Identify which cell holds the provided text, then report its (x, y) central coordinate. 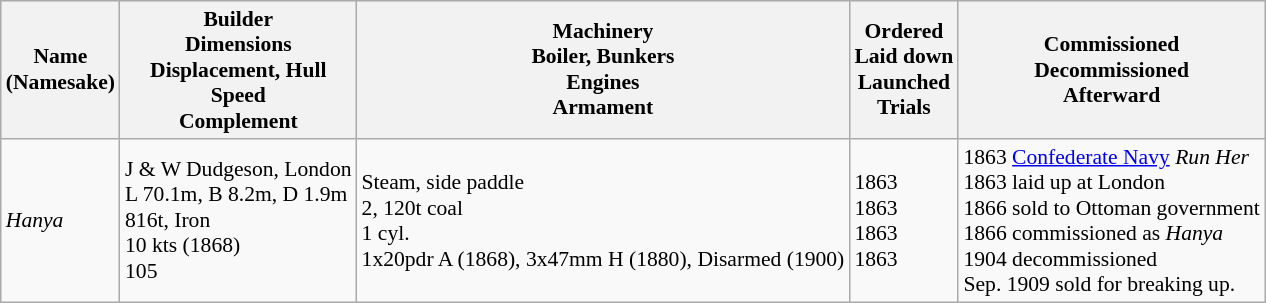
J & W Dudgeson, LondonL 70.1m, B 8.2m, D 1.9m816t, Iron10 kts (1868)105 (238, 220)
OrderedLaid downLaunchedTrials (904, 70)
Name(Namesake) (60, 70)
CommissionedDecommissionedAfterward (1111, 70)
1863186318631863 (904, 220)
Hanya (60, 220)
BuilderDimensionsDisplacement, HullSpeedComplement (238, 70)
MachineryBoiler, BunkersEnginesArmament (604, 70)
Steam, side paddle2, 120t coal1 cyl.1x20pdr A (1868), 3x47mm H (1880), Disarmed (1900) (604, 220)
